Pinpoint the cell where the given text exists, returning its (X, Y) midpoint coordinate. 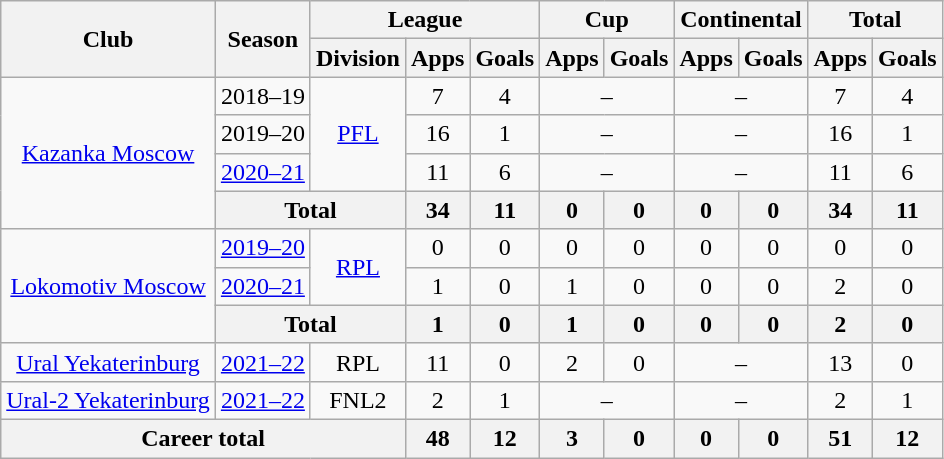
48 (437, 438)
Ural-2 Yekaterinburg (108, 400)
3 (572, 438)
Cup (607, 20)
51 (840, 438)
Lokomotiv Moscow (108, 286)
Division (358, 58)
Ural Yekaterinburg (108, 362)
Kazanka Moscow (108, 153)
League (424, 20)
Season (262, 39)
PFL (358, 134)
Club (108, 39)
FNL2 (358, 400)
Career total (204, 438)
Continental (741, 20)
13 (840, 362)
2018–19 (262, 96)
